Pinpoint the cell where the given text exists, returning its (x, y) midpoint coordinate. 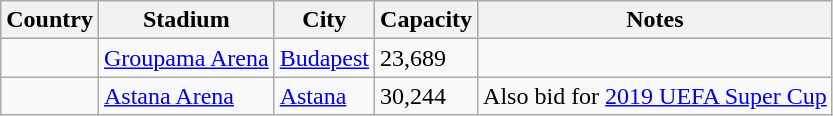
Groupama Arena (186, 58)
23,689 (426, 58)
Country (50, 20)
City (324, 20)
Notes (656, 20)
Budapest (324, 58)
Capacity (426, 20)
Astana (324, 96)
Astana Arena (186, 96)
30,244 (426, 96)
Also bid for 2019 UEFA Super Cup (656, 96)
Stadium (186, 20)
